Return [x, y] of the center of cell containing provided text 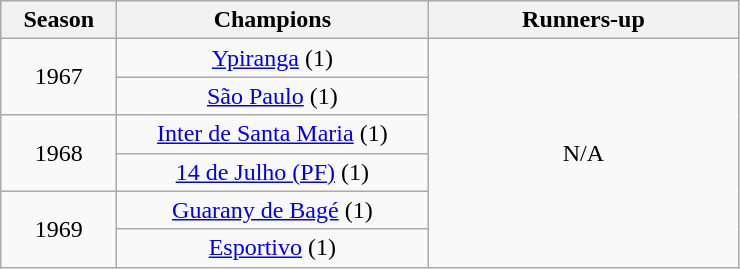
São Paulo (1) [272, 96]
Guarany de Bagé (1) [272, 210]
N/A [584, 153]
Inter de Santa Maria (1) [272, 134]
Esportivo (1) [272, 248]
Ypiranga (1) [272, 58]
14 de Julho (PF) (1) [272, 172]
Champions [272, 20]
1968 [59, 153]
1969 [59, 229]
1967 [59, 77]
Runners-up [584, 20]
Season [59, 20]
